Return the [x, y] coordinate for the center point of the cell that contains the specified text.  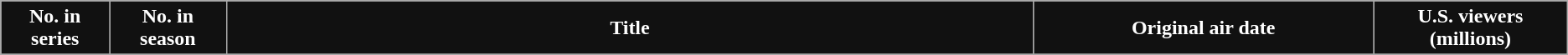
No. inseries [55, 28]
No. inseason [168, 28]
Original air date [1204, 28]
U.S. viewers(millions) [1471, 28]
Title [630, 28]
